Provide the (X, Y) coordinate of the cell's center where the given text is located.  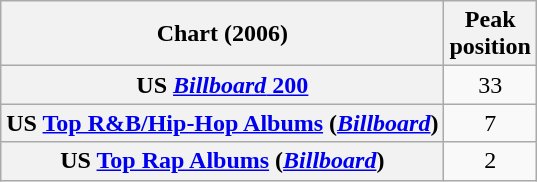
7 (490, 123)
US Billboard 200 (222, 85)
US Top R&B/Hip-Hop Albums (Billboard) (222, 123)
2 (490, 161)
Chart (2006) (222, 34)
33 (490, 85)
US Top Rap Albums (Billboard) (222, 161)
Peakposition (490, 34)
